Find where the given text appears and provide that cell's center as (x, y) coordinate. 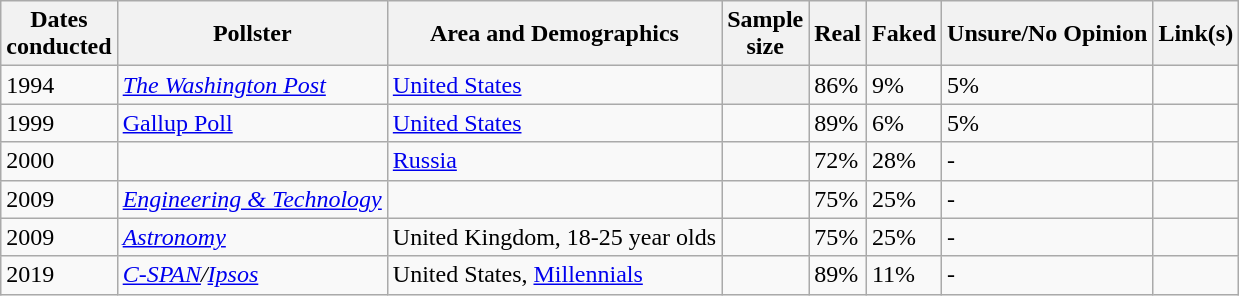
9% (904, 85)
11% (904, 275)
2000 (59, 161)
2019 (59, 275)
Unsure/No Opinion (1048, 34)
C-SPAN/Ipsos (252, 275)
Real (838, 34)
Area and Demographics (554, 34)
Samplesize (766, 34)
Link(s) (1196, 34)
Astronomy (252, 237)
72% (838, 161)
Gallup Poll (252, 123)
Datesconducted (59, 34)
Engineering & Technology (252, 199)
Russia (554, 161)
6% (904, 123)
1994 (59, 85)
86% (838, 85)
United Kingdom, 18-25 year olds (554, 237)
The Washington Post (252, 85)
1999 (59, 123)
Faked (904, 34)
United States, Millennials (554, 275)
28% (904, 161)
Pollster (252, 34)
